Extract the (x, y) coordinate from the center of the cell holding the provided text.  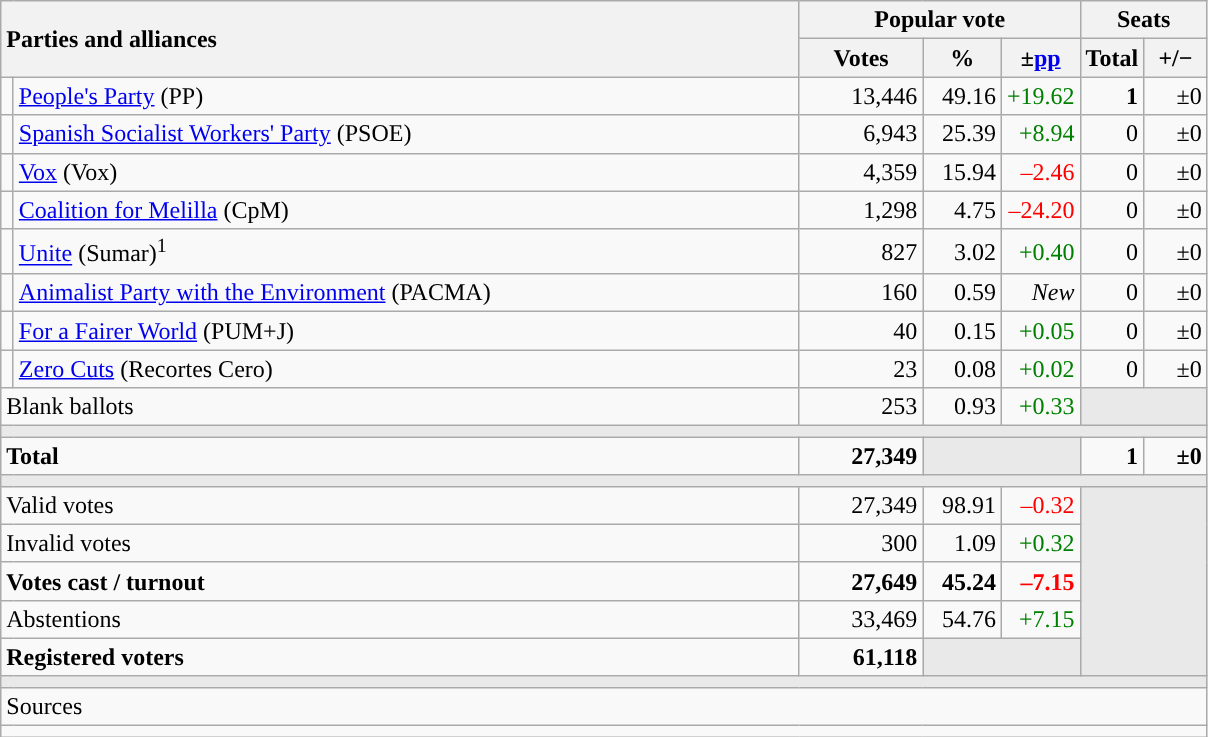
–2.46 (1040, 172)
54.76 (962, 619)
827 (861, 252)
+7.15 (1040, 619)
+8.94 (1040, 134)
25.39 (962, 134)
Votes cast / turnout (400, 581)
For a Fairer World (PUM+J) (406, 331)
4.75 (962, 210)
4,359 (861, 172)
0.59 (962, 293)
0.08 (962, 369)
People's Party (PP) (406, 96)
300 (861, 543)
Votes (861, 58)
1.09 (962, 543)
0.15 (962, 331)
+/− (1176, 58)
Registered voters (400, 657)
40 (861, 331)
3.02 (962, 252)
Zero Cuts (Recortes Cero) (406, 369)
New (1040, 293)
Unite (Sumar)1 (406, 252)
Sources (604, 706)
61,118 (861, 657)
15.94 (962, 172)
Invalid votes (400, 543)
+0.33 (1040, 407)
+0.05 (1040, 331)
–7.15 (1040, 581)
+0.02 (1040, 369)
Vox (Vox) (406, 172)
13,446 (861, 96)
98.91 (962, 505)
Coalition for Melilla (CpM) (406, 210)
33,469 (861, 619)
0.93 (962, 407)
49.16 (962, 96)
+0.40 (1040, 252)
23 (861, 369)
Popular vote (940, 20)
160 (861, 293)
% (962, 58)
+19.62 (1040, 96)
27,649 (861, 581)
1,298 (861, 210)
253 (861, 407)
Parties and alliances (400, 39)
–24.20 (1040, 210)
–0.32 (1040, 505)
Abstentions (400, 619)
6,943 (861, 134)
Valid votes (400, 505)
Blank ballots (400, 407)
Animalist Party with the Environment (PACMA) (406, 293)
±pp (1040, 58)
Seats (1144, 20)
45.24 (962, 581)
+0.32 (1040, 543)
Spanish Socialist Workers' Party (PSOE) (406, 134)
